Scan for the cell matching the given text and deliver its [x, y] coordinate at center. 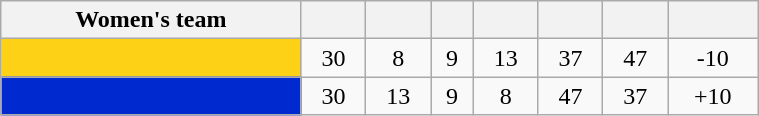
-10 [713, 58]
+10 [713, 96]
Women's team [151, 20]
